Determine the (x, y) coordinate at the center of the cell enclosing the given text.  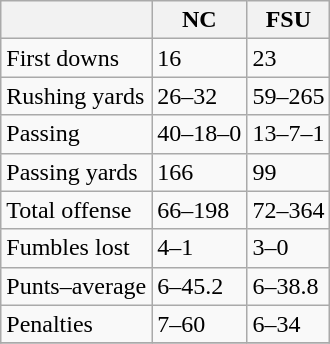
3–0 (288, 248)
4–1 (200, 248)
Fumbles lost (76, 248)
6–38.8 (288, 286)
6–34 (288, 324)
6–45.2 (200, 286)
Punts–average (76, 286)
NC (200, 20)
Passing (76, 134)
First downs (76, 58)
Passing yards (76, 172)
40–18–0 (200, 134)
26–32 (200, 96)
7–60 (200, 324)
166 (200, 172)
13–7–1 (288, 134)
66–198 (200, 210)
16 (200, 58)
59–265 (288, 96)
99 (288, 172)
Total offense (76, 210)
FSU (288, 20)
Penalties (76, 324)
72–364 (288, 210)
23 (288, 58)
Rushing yards (76, 96)
